Output the [x, y] coordinate of the center of the cell containing the given text.  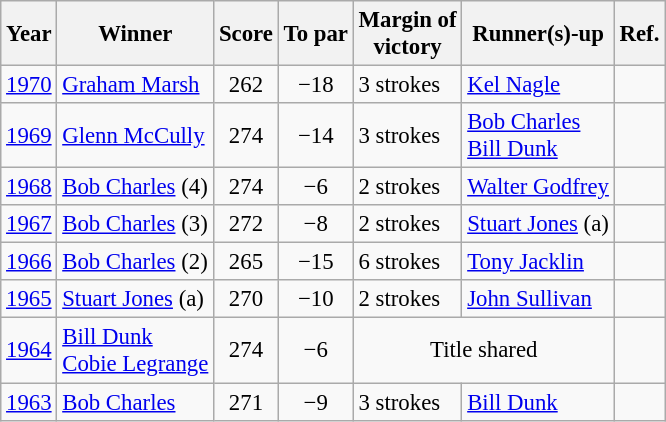
1964 [29, 350]
Score [246, 34]
John Sullivan [538, 299]
Graham Marsh [136, 85]
Kel Nagle [538, 85]
6 strokes [408, 262]
1963 [29, 402]
Bob Charles (2) [136, 262]
Title shared [484, 350]
−15 [316, 262]
265 [246, 262]
Winner [136, 34]
Bob Charles Bill Dunk [538, 136]
−14 [316, 136]
Bill Dunk Cobie Legrange [136, 350]
1970 [29, 85]
Bob Charles (4) [136, 187]
1967 [29, 224]
Bill Dunk [538, 402]
1969 [29, 136]
Year [29, 34]
−8 [316, 224]
Runner(s)-up [538, 34]
271 [246, 402]
−10 [316, 299]
Walter Godfrey [538, 187]
Bob Charles [136, 402]
1965 [29, 299]
Margin ofvictory [408, 34]
To par [316, 34]
Ref. [639, 34]
262 [246, 85]
Glenn McCully [136, 136]
272 [246, 224]
−18 [316, 85]
Bob Charles (3) [136, 224]
−9 [316, 402]
1968 [29, 187]
Tony Jacklin [538, 262]
270 [246, 299]
1966 [29, 262]
